Locate the cell with the specified text and output its [X, Y] center coordinate. 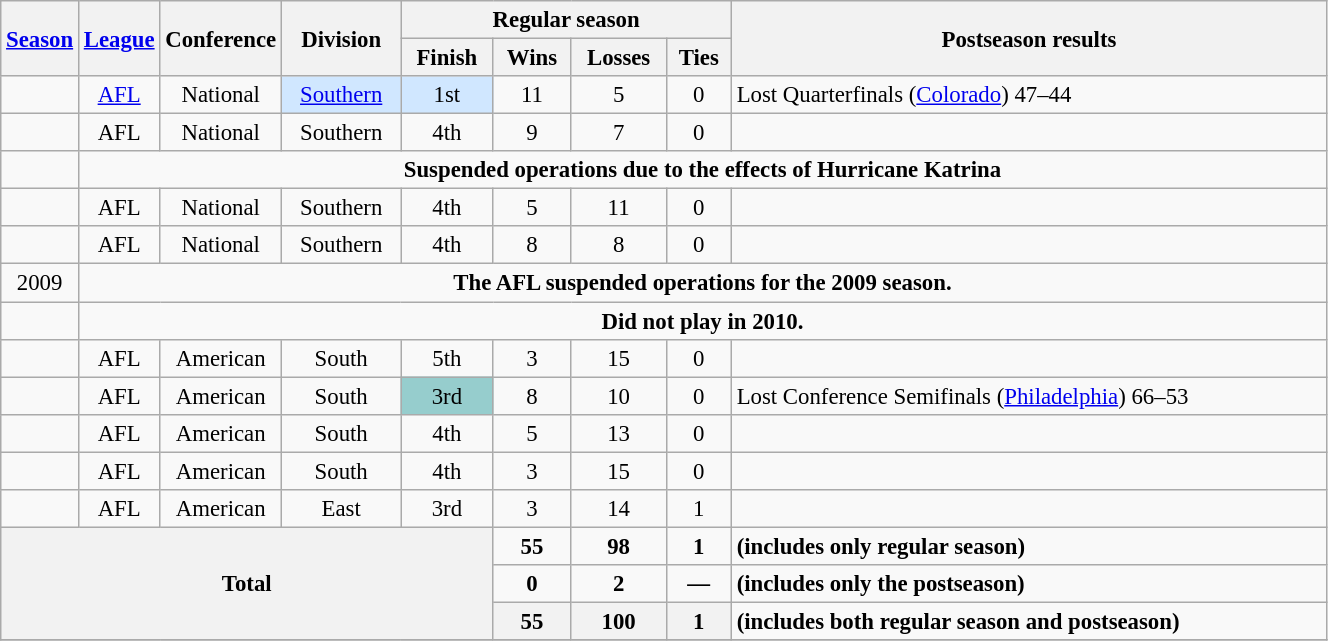
Conference [221, 38]
Losses [618, 58]
Division [340, 38]
Regular season [566, 20]
Did not play in 2010. [702, 321]
98 [618, 546]
(includes only the postseason) [1028, 584]
Total [247, 584]
14 [618, 509]
Wins [532, 58]
10 [618, 396]
— [698, 584]
9 [532, 133]
League [118, 38]
2009 [40, 283]
7 [618, 133]
(includes both regular season and postseason) [1028, 621]
Lost Conference Semifinals (Philadelphia) 66–53 [1028, 396]
100 [618, 621]
The AFL suspended operations for the 2009 season. [702, 283]
Postseason results [1028, 38]
Finish [447, 58]
5th [447, 358]
Suspended operations due to the effects of Hurricane Katrina [702, 170]
1st [447, 95]
Season [40, 38]
Lost Quarterfinals (Colorado) 47–44 [1028, 95]
(includes only regular season) [1028, 546]
13 [618, 433]
Ties [698, 58]
2 [618, 584]
East [340, 509]
